Search for the cell housing the specified text and yield its [X, Y] center coordinate. 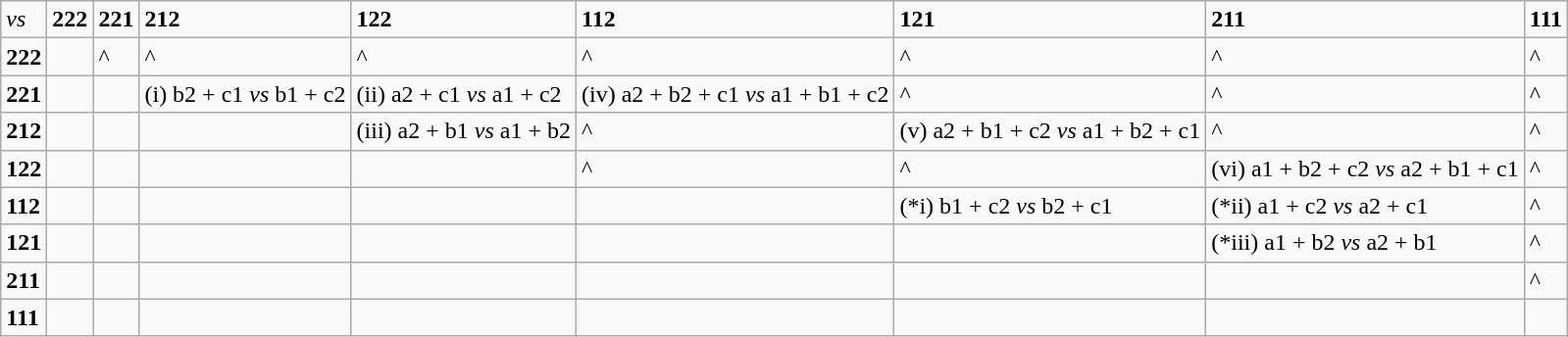
(v) a2 + b1 + c2 vs a1 + b2 + c1 [1050, 131]
(i) b2 + c1 vs b1 + c2 [245, 94]
(*i) b1 + c2 vs b2 + c1 [1050, 206]
(iii) a2 + b1 vs a1 + b2 [463, 131]
(*ii) a1 + c2 vs a2 + c1 [1365, 206]
(vi) a1 + b2 + c2 vs a2 + b1 + c1 [1365, 168]
(iv) a2 + b2 + c1 vs a1 + b1 + c2 [734, 94]
(*iii) a1 + b2 vs a2 + b1 [1365, 243]
(ii) a2 + c1 vs a1 + c2 [463, 94]
vs [24, 20]
